Provide the (x, y) coordinate of the cell's center where the given text is located.  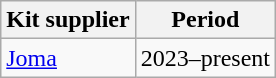
Joma (68, 58)
Kit supplier (68, 20)
2023–present (205, 58)
Period (205, 20)
